Pinpoint the cell where the given text exists, returning its (X, Y) midpoint coordinate. 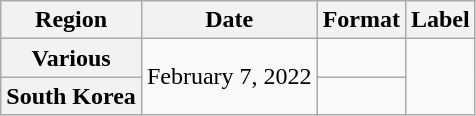
Label (440, 20)
Format (361, 20)
February 7, 2022 (229, 77)
South Korea (72, 96)
Various (72, 58)
Date (229, 20)
Region (72, 20)
